Scan for the cell matching the given text and deliver its (X, Y) coordinate at center. 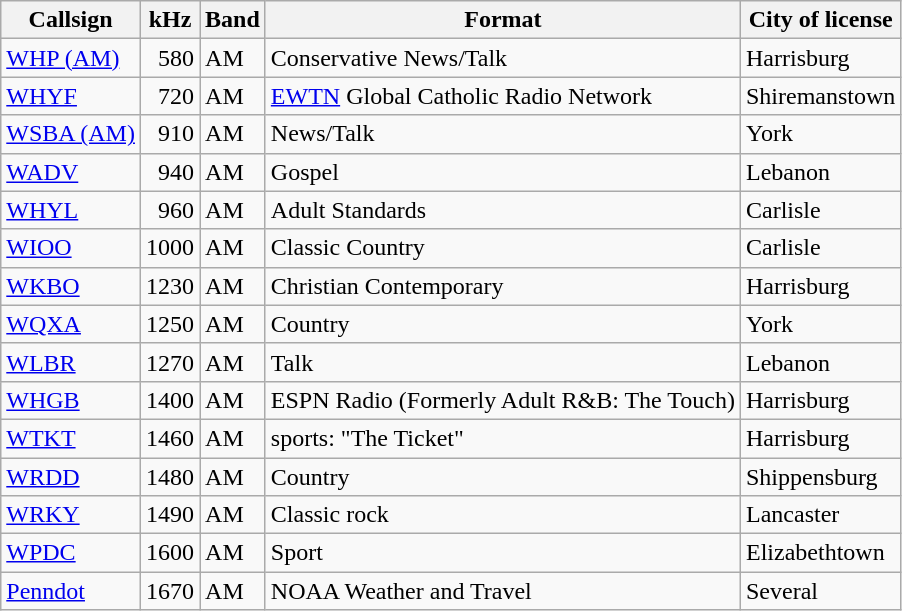
960 (170, 210)
1400 (170, 400)
WRKY (71, 515)
WPDC (71, 553)
WTKT (71, 438)
News/Talk (502, 134)
Band (233, 20)
Christian Contemporary (502, 286)
kHz (170, 20)
Talk (502, 362)
WIOO (71, 248)
1230 (170, 286)
1480 (170, 477)
Shiremanstown (820, 96)
City of license (820, 20)
WHYF (71, 96)
1270 (170, 362)
Elizabethtown (820, 553)
Classic rock (502, 515)
WADV (71, 172)
Callsign (71, 20)
WQXA (71, 324)
720 (170, 96)
EWTN Global Catholic Radio Network (502, 96)
WKBO (71, 286)
910 (170, 134)
Several (820, 591)
WLBR (71, 362)
1600 (170, 553)
Penndot (71, 591)
1490 (170, 515)
1670 (170, 591)
Conservative News/Talk (502, 58)
WHYL (71, 210)
Gospel (502, 172)
WHP (AM) (71, 58)
WSBA (AM) (71, 134)
WRDD (71, 477)
Lancaster (820, 515)
Sport (502, 553)
NOAA Weather and Travel (502, 591)
WHGB (71, 400)
Shippensburg (820, 477)
1000 (170, 248)
940 (170, 172)
1250 (170, 324)
1460 (170, 438)
Format (502, 20)
ESPN Radio (Formerly Adult R&B: The Touch) (502, 400)
Adult Standards (502, 210)
Classic Country (502, 248)
580 (170, 58)
sports: "The Ticket" (502, 438)
